Extract the (x, y) coordinate from the center of the cell holding the provided text.  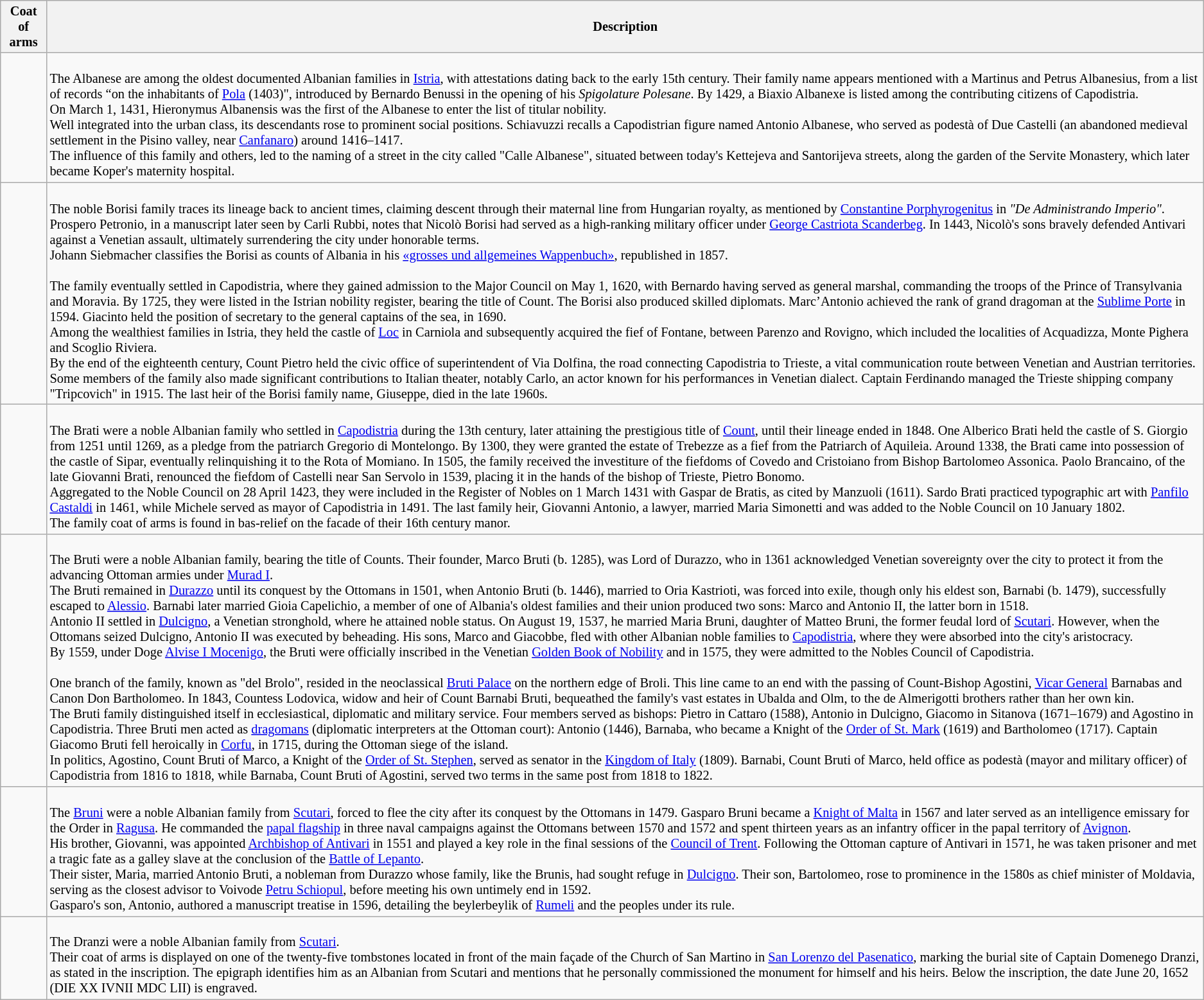
Description (625, 26)
Coat of arms (24, 26)
